Return [x, y] of the center of cell containing provided text 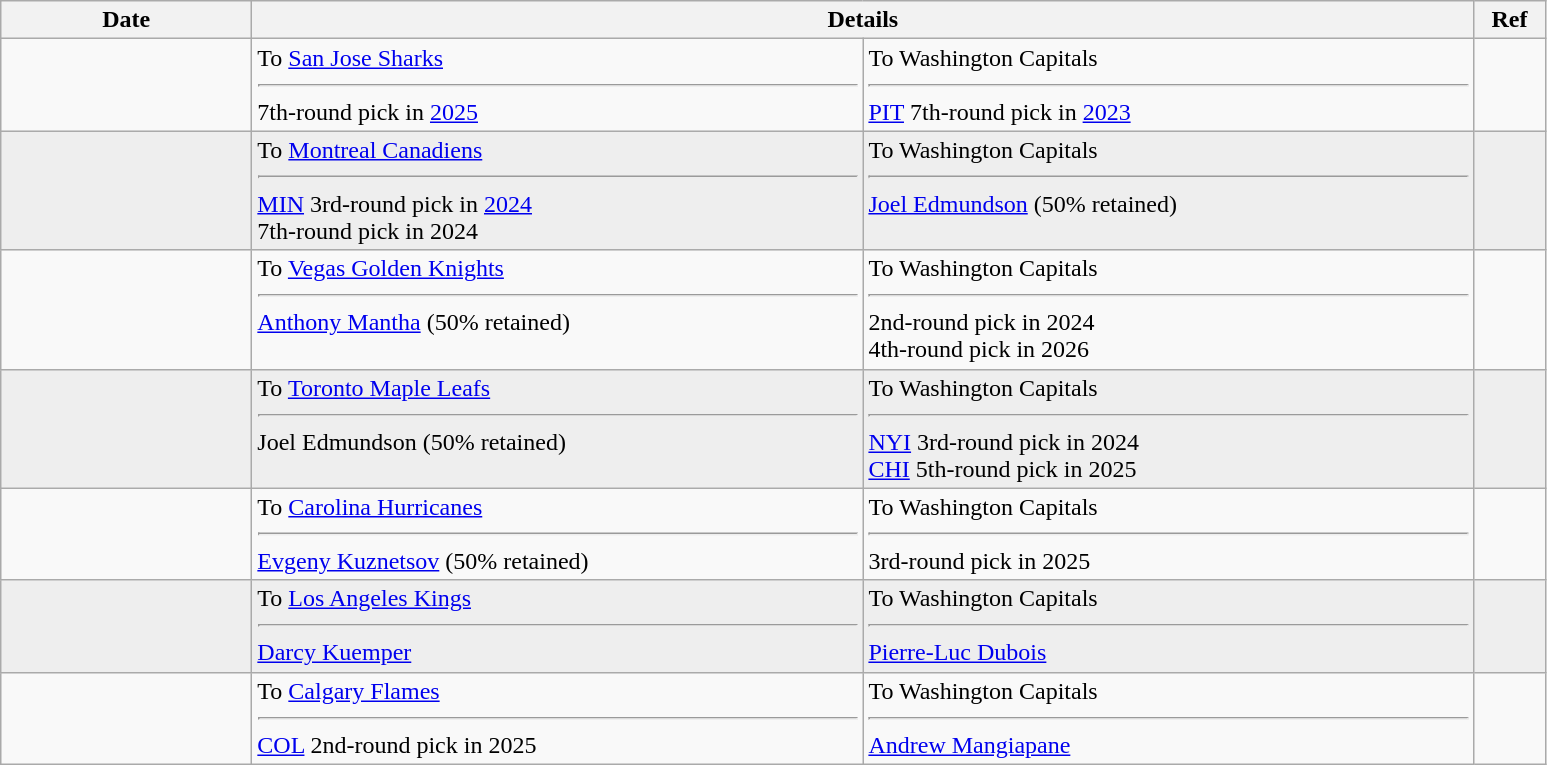
To Toronto Maple LeafsJoel Edmundson (50% retained) [558, 428]
To Washington Capitals2nd-round pick in 20244th-round pick in 2026 [1168, 310]
To Washington CapitalsJoel Edmundson (50% retained) [1168, 190]
Ref [1510, 20]
To Washington CapitalsPIT 7th-round pick in 2023 [1168, 85]
To Vegas Golden KnightsAnthony Mantha (50% retained) [558, 310]
To Washington CapitalsPierre-Luc Dubois [1168, 626]
Date [126, 20]
To Carolina HurricanesEvgeny Kuznetsov (50% retained) [558, 534]
To San Jose Sharks7th-round pick in 2025 [558, 85]
To Washington CapitalsAndrew Mangiapane [1168, 718]
To Washington Capitals3rd-round pick in 2025 [1168, 534]
To Washington CapitalsNYI 3rd-round pick in 2024CHI 5th-round pick in 2025 [1168, 428]
To Los Angeles KingsDarcy Kuemper [558, 626]
To Calgary FlamesCOL 2nd-round pick in 2025 [558, 718]
Details [863, 20]
To Montreal CanadiensMIN 3rd-round pick in 20247th-round pick in 2024 [558, 190]
